From the cell containing the given text, extract its center point as (x, y) coordinate. 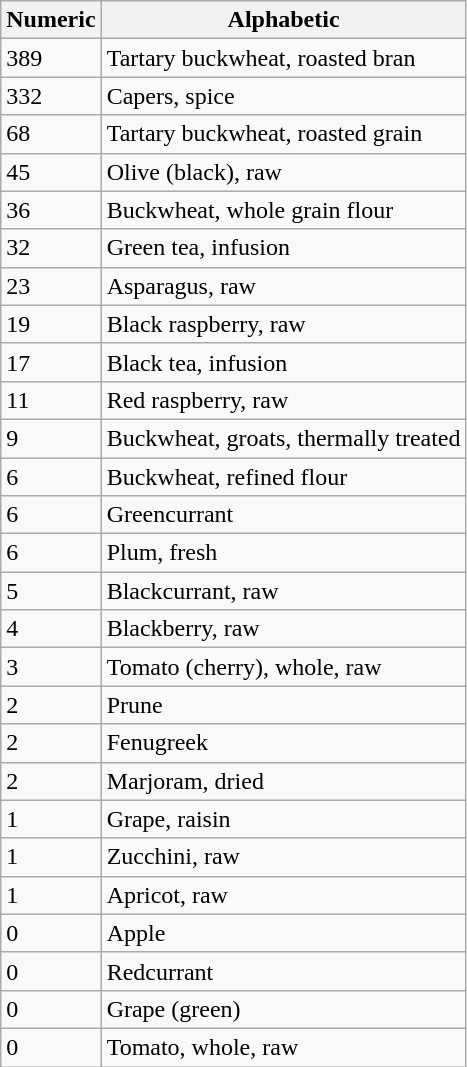
3 (51, 667)
Tartary buckwheat, roasted bran (284, 58)
Zucchini, raw (284, 857)
36 (51, 210)
Alphabetic (284, 20)
Prune (284, 705)
68 (51, 134)
Black tea, infusion (284, 362)
11 (51, 400)
Tomato (cherry), whole, raw (284, 667)
17 (51, 362)
Greencurrant (284, 515)
32 (51, 248)
45 (51, 172)
389 (51, 58)
Asparagus, raw (284, 286)
Grape, raisin (284, 819)
19 (51, 324)
Red raspberry, raw (284, 400)
5 (51, 591)
Buckwheat, groats, thermally treated (284, 438)
Plum, fresh (284, 553)
Grape (green) (284, 1009)
Black raspberry, raw (284, 324)
Apricot, raw (284, 895)
Buckwheat, whole grain flour (284, 210)
4 (51, 629)
Tartary buckwheat, roasted grain (284, 134)
Blackberry, raw (284, 629)
Redcurrant (284, 971)
Numeric (51, 20)
332 (51, 96)
Capers, spice (284, 96)
Green tea, infusion (284, 248)
Fenugreek (284, 743)
9 (51, 438)
Buckwheat, refined flour (284, 477)
Tomato, whole, raw (284, 1047)
Blackcurrant, raw (284, 591)
Apple (284, 933)
Marjoram, dried (284, 781)
23 (51, 286)
Olive (black), raw (284, 172)
